From the cell containing the given text, extract its center point as [x, y] coordinate. 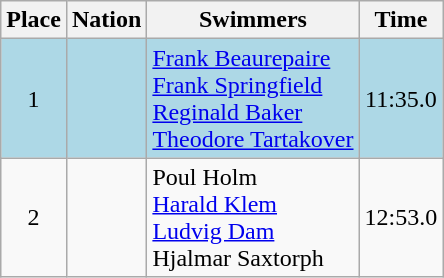
Swimmers [253, 20]
11:35.0 [401, 98]
2 [34, 218]
1 [34, 98]
Time [401, 20]
Nation [106, 20]
Place [34, 20]
Poul Holm Harald Klem Ludvig Dam Hjalmar Saxtorph [253, 218]
Frank Beaurepaire Frank Springfield Reginald Baker Theodore Tartakover [253, 98]
12:53.0 [401, 218]
